Detect which cell encompasses the target text, then output its (x, y) center coordinate. 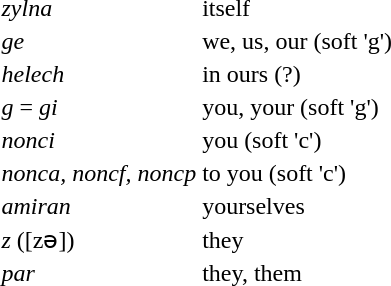
ge (99, 41)
g = gi (99, 107)
nonca, noncf, noncp (99, 173)
amiran (99, 206)
helech (99, 74)
nonci (99, 140)
z ([zə]) (99, 240)
